Detect which cell encompasses the target text, then output its (X, Y) center coordinate. 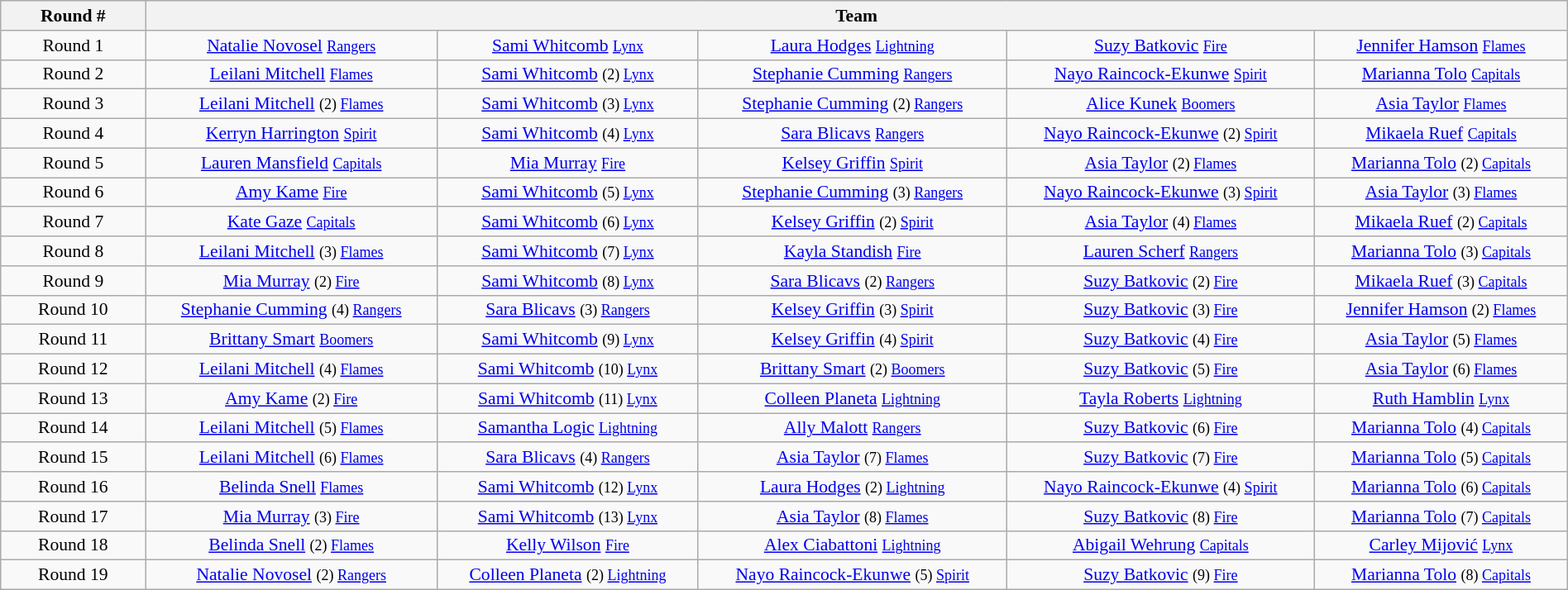
Marianna Tolo (4) Capitals (1441, 428)
Sara Blicavs Rangers (852, 134)
Leilani Mitchell (4) Flames (291, 369)
Sami Whitcomb Lynx (567, 45)
Kelsey Griffin (4) Spirit (852, 340)
Laura Hodges Lightning (852, 45)
Asia Taylor Flames (1441, 104)
Round 10 (73, 310)
Nayo Raincock-Ekunwe Spirit (1161, 74)
Belinda Snell (2) Flames (291, 545)
Kelsey Griffin (3) Spirit (852, 310)
Ally Malott Rangers (852, 428)
Sami Whitcomb (6) Lynx (567, 222)
Leilani Mitchell (3) Flames (291, 251)
Tayla Roberts Lightning (1161, 398)
Kelsey Griffin (2) Spirit (852, 222)
Nayo Raincock-Ekunwe (3) Spirit (1161, 193)
Nayo Raincock-Ekunwe (4) Spirit (1161, 487)
Carley Mijović Lynx (1441, 545)
Asia Taylor (4) Flames (1161, 222)
Mikaela Ruef (3) Capitals (1441, 281)
Suzy Batkovic (8) Fire (1161, 516)
Kelly Wilson Fire (567, 545)
Team (857, 16)
Marianna Tolo (6) Capitals (1441, 487)
Abigail Wehrung Capitals (1161, 545)
Colleen Planeta Lightning (852, 398)
Asia Taylor (5) Flames (1441, 340)
Sami Whitcomb (13) Lynx (567, 516)
Round 13 (73, 398)
Samantha Logic Lightning (567, 428)
Brittany Smart (2) Boomers (852, 369)
Suzy Batkovic (3) Fire (1161, 310)
Stephanie Cumming Rangers (852, 74)
Lauren Mansfield Capitals (291, 163)
Leilani Mitchell (6) Flames (291, 458)
Stephanie Cumming (2) Rangers (852, 104)
Asia Taylor (6) Flames (1441, 369)
Round 16 (73, 487)
Sami Whitcomb (3) Lynx (567, 104)
Round 8 (73, 251)
Round 2 (73, 74)
Sami Whitcomb (4) Lynx (567, 134)
Kayla Standish Fire (852, 251)
Sami Whitcomb (2) Lynx (567, 74)
Sara Blicavs (4) Rangers (567, 458)
Sara Blicavs (2) Rangers (852, 281)
Round 18 (73, 545)
Sara Blicavs (3) Rangers (567, 310)
Brittany Smart Boomers (291, 340)
Alice Kunek Boomers (1161, 104)
Asia Taylor (2) Flames (1161, 163)
Stephanie Cumming (3) Rangers (852, 193)
Suzy Batkovic (5) Fire (1161, 369)
Sami Whitcomb (10) Lynx (567, 369)
Sami Whitcomb (8) Lynx (567, 281)
Nayo Raincock-Ekunwe (2) Spirit (1161, 134)
Round # (73, 16)
Amy Kame (2) Fire (291, 398)
Marianna Tolo (2) Capitals (1441, 163)
Sami Whitcomb (11) Lynx (567, 398)
Ruth Hamblin Lynx (1441, 398)
Suzy Batkovic (9) Fire (1161, 575)
Round 12 (73, 369)
Colleen Planeta (2) Lightning (567, 575)
Mikaela Ruef Capitals (1441, 134)
Round 17 (73, 516)
Sami Whitcomb (12) Lynx (567, 487)
Round 14 (73, 428)
Suzy Batkovic (4) Fire (1161, 340)
Asia Taylor (3) Flames (1441, 193)
Amy Kame Fire (291, 193)
Jennifer Hamson Flames (1441, 45)
Kelsey Griffin Spirit (852, 163)
Laura Hodges (2) Lightning (852, 487)
Lauren Scherf Rangers (1161, 251)
Round 19 (73, 575)
Jennifer Hamson (2) Flames (1441, 310)
Round 15 (73, 458)
Round 6 (73, 193)
Alex Ciabattoni Lightning (852, 545)
Round 9 (73, 281)
Stephanie Cumming (4) Rangers (291, 310)
Sami Whitcomb (5) Lynx (567, 193)
Suzy Batkovic (7) Fire (1161, 458)
Suzy Batkovic (6) Fire (1161, 428)
Suzy Batkovic (2) Fire (1161, 281)
Natalie Novosel Rangers (291, 45)
Leilani Mitchell (2) Flames (291, 104)
Kate Gaze Capitals (291, 222)
Mikaela Ruef (2) Capitals (1441, 222)
Kerryn Harrington Spirit (291, 134)
Nayo Raincock-Ekunwe (5) Spirit (852, 575)
Mia Murray (3) Fire (291, 516)
Marianna Tolo (5) Capitals (1441, 458)
Marianna Tolo (7) Capitals (1441, 516)
Mia Murray Fire (567, 163)
Marianna Tolo (8) Capitals (1441, 575)
Round 4 (73, 134)
Leilani Mitchell Flames (291, 74)
Round 3 (73, 104)
Round 5 (73, 163)
Marianna Tolo Capitals (1441, 74)
Sami Whitcomb (9) Lynx (567, 340)
Natalie Novosel (2) Rangers (291, 575)
Belinda Snell Flames (291, 487)
Round 1 (73, 45)
Mia Murray (2) Fire (291, 281)
Marianna Tolo (3) Capitals (1441, 251)
Round 7 (73, 222)
Round 11 (73, 340)
Suzy Batkovic Fire (1161, 45)
Asia Taylor (7) Flames (852, 458)
Sami Whitcomb (7) Lynx (567, 251)
Leilani Mitchell (5) Flames (291, 428)
Asia Taylor (8) Flames (852, 516)
